Provide the [x, y] coordinate of the cell's center where the given text is located.  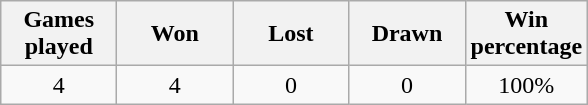
Won [175, 34]
100% [526, 85]
Games played [59, 34]
Win percentage [526, 34]
Lost [291, 34]
Drawn [407, 34]
